Locate the cell with the specified text and output its (x, y) center coordinate. 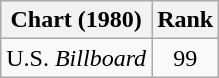
U.S. Billboard (76, 58)
99 (186, 58)
Chart (1980) (76, 20)
Rank (186, 20)
